Pinpoint the cell where the given text exists, returning its [X, Y] midpoint coordinate. 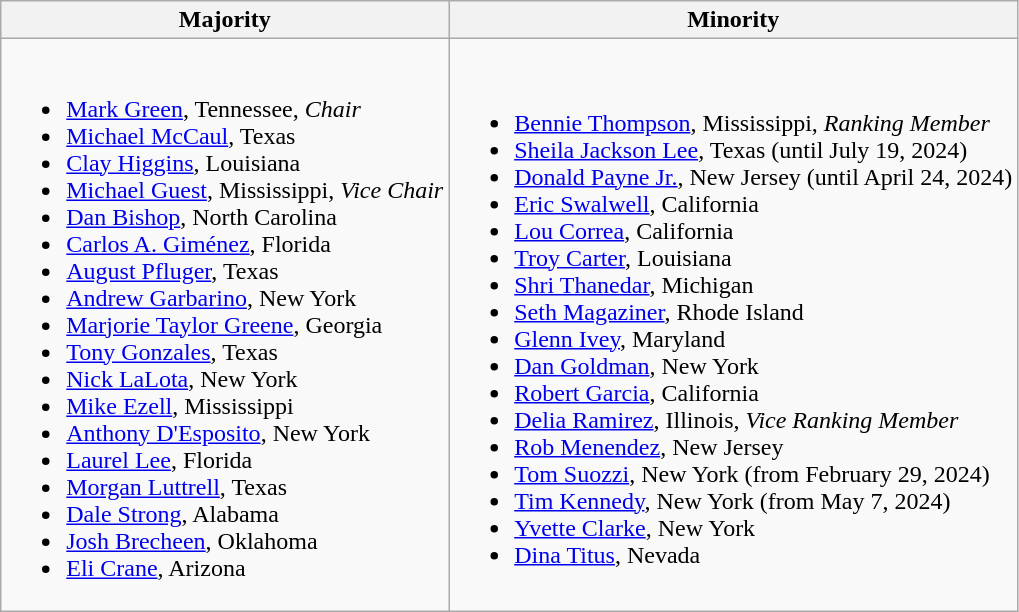
Minority [734, 20]
Majority [225, 20]
